Identify which cell holds the provided text, then report its (X, Y) central coordinate. 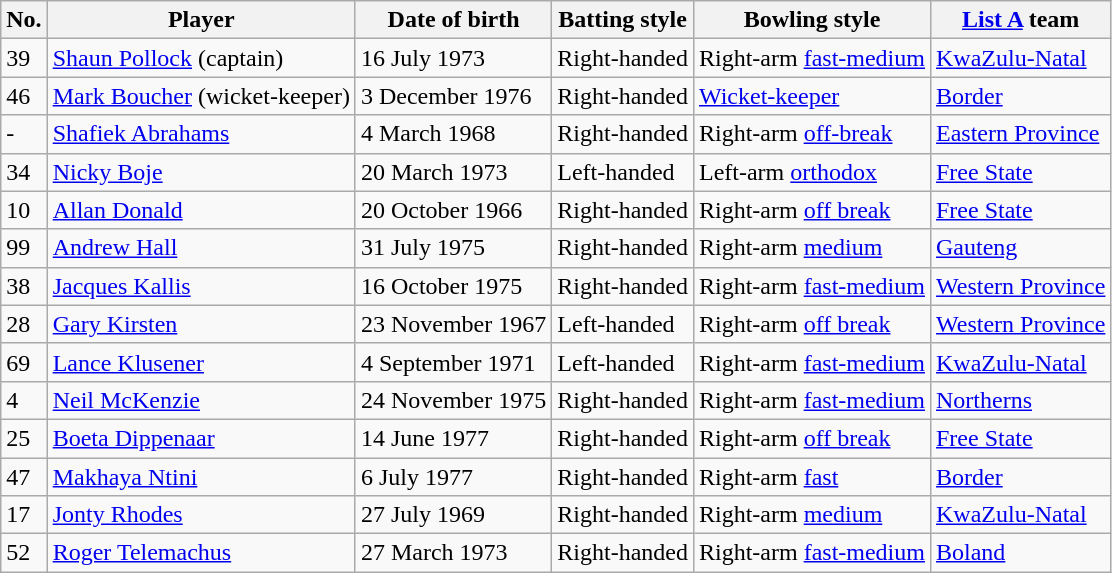
27 July 1969 (453, 515)
20 March 1973 (453, 172)
27 March 1973 (453, 553)
Bowling style (812, 20)
6 July 1977 (453, 477)
20 October 1966 (453, 210)
Right-arm fast (812, 477)
Jonty Rhodes (201, 515)
Shaun Pollock (captain) (201, 58)
25 (24, 438)
17 (24, 515)
Neil McKenzie (201, 400)
16 July 1973 (453, 58)
10 (24, 210)
Jacques Kallis (201, 286)
Boland (1020, 553)
16 October 1975 (453, 286)
Batting style (623, 20)
Wicket-keeper (812, 96)
4 (24, 400)
Northerns (1020, 400)
52 (24, 553)
23 November 1967 (453, 324)
Eastern Province (1020, 134)
- (24, 134)
Date of birth (453, 20)
Mark Boucher (wicket-keeper) (201, 96)
47 (24, 477)
No. (24, 20)
Shafiek Abrahams (201, 134)
4 March 1968 (453, 134)
Allan Donald (201, 210)
Left-arm orthodox (812, 172)
4 September 1971 (453, 362)
Gary Kirsten (201, 324)
31 July 1975 (453, 248)
Player (201, 20)
38 (24, 286)
3 December 1976 (453, 96)
39 (24, 58)
24 November 1975 (453, 400)
99 (24, 248)
Roger Telemachus (201, 553)
28 (24, 324)
List A team (1020, 20)
Lance Klusener (201, 362)
14 June 1977 (453, 438)
69 (24, 362)
Boeta Dippenaar (201, 438)
46 (24, 96)
34 (24, 172)
Gauteng (1020, 248)
Makhaya Ntini (201, 477)
Andrew Hall (201, 248)
Nicky Boje (201, 172)
Right-arm off-break (812, 134)
